Output the [X, Y] coordinate of the center of the cell containing the given text.  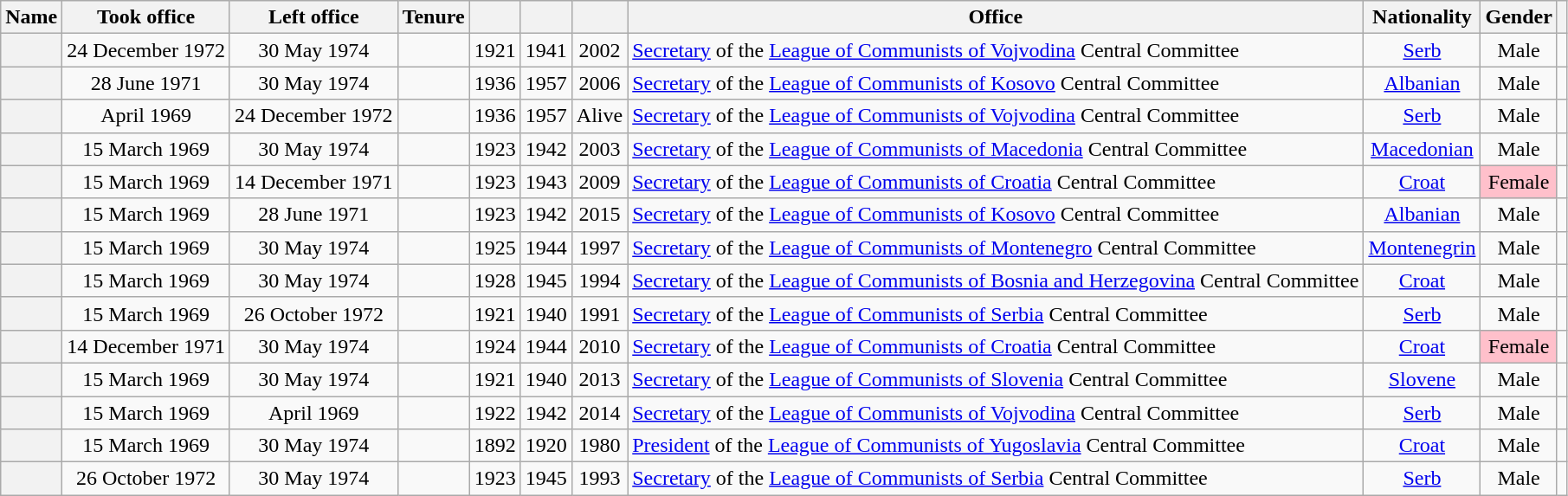
1925 [495, 248]
1980 [599, 446]
Nationality [1422, 17]
Secretary of the League of Communists of Slovenia Central Committee [996, 379]
2003 [599, 149]
1991 [599, 313]
President of the League of Communists of Yugoslavia Central Committee [996, 446]
Secretary of the League of Communists of Bosnia and Herzegovina Central Committee [996, 280]
2015 [599, 215]
Office [996, 17]
1943 [545, 182]
2009 [599, 182]
1941 [545, 50]
1994 [599, 280]
1924 [495, 346]
2002 [599, 50]
2010 [599, 346]
Alive [599, 116]
2013 [599, 379]
1997 [599, 248]
Gender [1519, 17]
1922 [495, 413]
2014 [599, 413]
Secretary of the League of Communists of Montenegro Central Committee [996, 248]
Secretary of the League of Communists of Macedonia Central Committee [996, 149]
Montenegrin [1422, 248]
Left office [313, 17]
1920 [545, 446]
2006 [599, 83]
1993 [599, 479]
Name [31, 17]
Macedonian [1422, 149]
1892 [495, 446]
1928 [495, 280]
Tenure [433, 17]
Slovene [1422, 379]
Took office [146, 17]
